Identify which cell holds the provided text, then report its (X, Y) central coordinate. 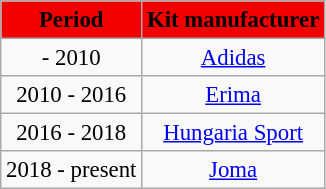
Erima (234, 95)
Adidas (234, 58)
2010 - 2016 (72, 95)
Period (72, 20)
Hungaria Sport (234, 133)
Kit manufacturer (234, 20)
- 2010 (72, 58)
Joma (234, 170)
2016 - 2018 (72, 133)
2018 - present (72, 170)
